Output the (x, y) coordinate of the center of the cell containing the given text.  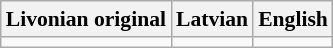
English (293, 19)
Livonian original (86, 19)
Latvian (212, 19)
